Detect which cell encompasses the target text, then output its [X, Y] center coordinate. 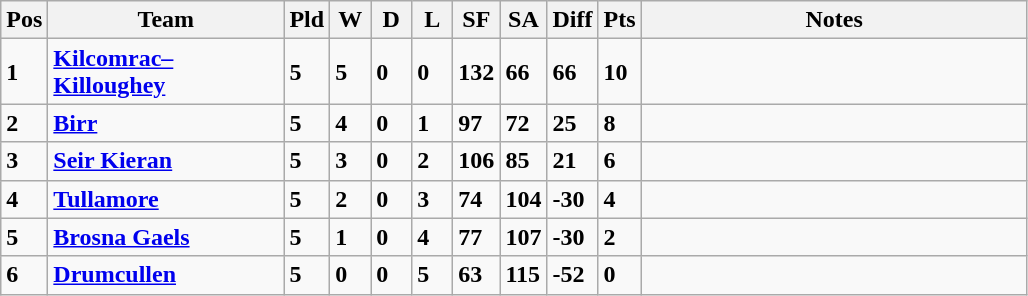
72 [524, 123]
10 [620, 72]
107 [524, 237]
Diff [572, 20]
21 [572, 161]
Drumcullen [166, 275]
Team [166, 20]
SF [476, 20]
63 [476, 275]
W [350, 20]
L [432, 20]
104 [524, 199]
25 [572, 123]
106 [476, 161]
Notes [834, 20]
Brosna Gaels [166, 237]
Seir Kieran [166, 161]
74 [476, 199]
Pos [24, 20]
Birr [166, 123]
132 [476, 72]
97 [476, 123]
Pld [307, 20]
77 [476, 237]
Kilcomrac–Killoughey [166, 72]
85 [524, 161]
8 [620, 123]
115 [524, 275]
Tullamore [166, 199]
Pts [620, 20]
-52 [572, 275]
SA [524, 20]
D [392, 20]
